Output the (X, Y) coordinate of the center of the cell containing the given text.  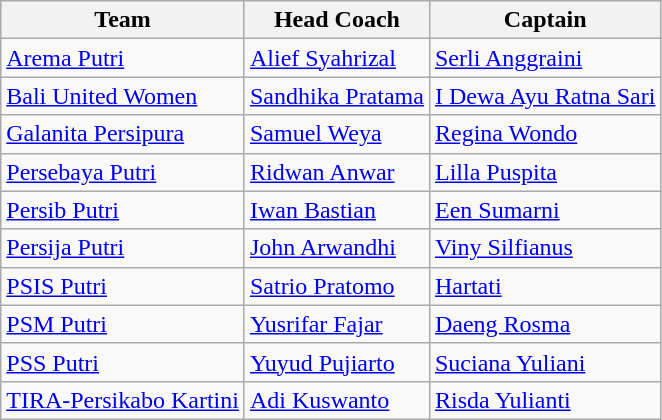
PSM Putri (123, 324)
I Dewa Ayu Ratna Sari (544, 96)
Iwan Bastian (336, 210)
Galanita Persipura (123, 134)
Yusrifar Fajar (336, 324)
Captain (544, 20)
Team (123, 20)
PSS Putri (123, 362)
Yuyud Pujiarto (336, 362)
Arema Putri (123, 58)
Persija Putri (123, 248)
Regina Wondo (544, 134)
Sandhika Pratama (336, 96)
Ridwan Anwar (336, 172)
Alief Syahrizal (336, 58)
Persebaya Putri (123, 172)
Bali United Women (123, 96)
Suciana Yuliani (544, 362)
Satrio Pratomo (336, 286)
John Arwandhi (336, 248)
PSIS Putri (123, 286)
Head Coach (336, 20)
Viny Silfianus (544, 248)
Serli Anggraini (544, 58)
Risda Yulianti (544, 400)
Hartati (544, 286)
Lilla Puspita (544, 172)
Persib Putri (123, 210)
Adi Kuswanto (336, 400)
Daeng Rosma (544, 324)
TIRA-Persikabo Kartini (123, 400)
Een Sumarni (544, 210)
Samuel Weya (336, 134)
